Output the [x, y] coordinate of the center of the cell containing the given text.  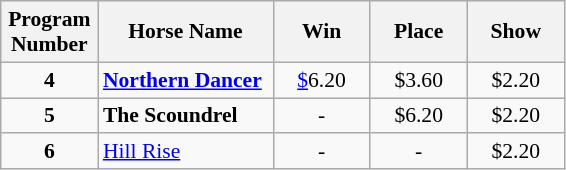
Show [516, 32]
The Scoundrel [186, 116]
$3.60 [418, 80]
Horse Name [186, 32]
6 [50, 152]
Place [418, 32]
4 [50, 80]
Northern Dancer [186, 80]
Win [322, 32]
Hill Rise [186, 152]
Program Number [50, 32]
5 [50, 116]
